Locate the cell with the specified text and output its [X, Y] center coordinate. 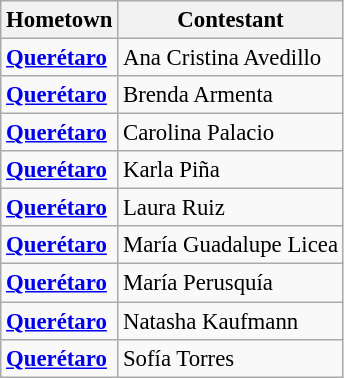
Contestant [231, 20]
Ana Cristina Avedillo [231, 58]
María Guadalupe Licea [231, 245]
Brenda Armenta [231, 95]
María Perusquía [231, 283]
Laura Ruiz [231, 208]
Sofía Torres [231, 358]
Carolina Palacio [231, 133]
Karla Piña [231, 170]
Natasha Kaufmann [231, 321]
Hometown [60, 20]
